From the cell containing the given text, extract its center point as (X, Y) coordinate. 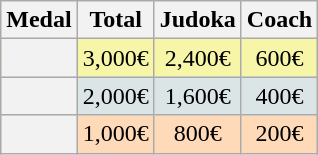
Total (116, 20)
1,000€ (116, 134)
800€ (198, 134)
Medal (39, 20)
400€ (279, 96)
600€ (279, 58)
3,000€ (116, 58)
1,600€ (198, 96)
200€ (279, 134)
Coach (279, 20)
2,000€ (116, 96)
2,400€ (198, 58)
Judoka (198, 20)
